Output the [x, y] coordinate of the center of the cell containing the given text.  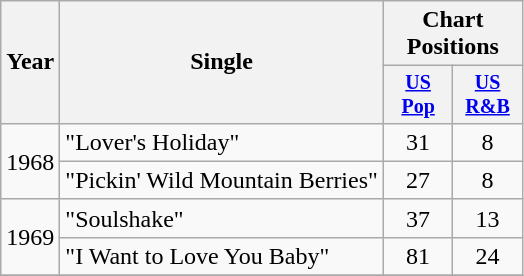
US Pop [418, 94]
81 [418, 256]
37 [418, 218]
Single [222, 62]
"Lover's Holiday" [222, 142]
USR&B [488, 94]
24 [488, 256]
1969 [30, 237]
"Soulshake" [222, 218]
13 [488, 218]
"Pickin' Wild Mountain Berries" [222, 180]
27 [418, 180]
Year [30, 62]
Chart Positions [452, 34]
"I Want to Love You Baby" [222, 256]
31 [418, 142]
1968 [30, 161]
